Output the [x, y] coordinate of the center of the cell containing the given text.  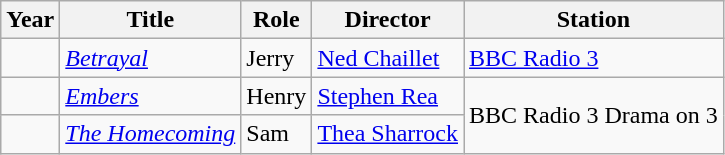
Stephen Rea [388, 96]
The Homecoming [150, 134]
Station [594, 20]
BBC Radio 3 Drama on 3 [594, 115]
Title [150, 20]
Embers [150, 96]
Jerry [276, 58]
Sam [276, 134]
Director [388, 20]
Year [30, 20]
Thea Sharrock [388, 134]
Ned Chaillet [388, 58]
Role [276, 20]
BBC Radio 3 [594, 58]
Betrayal [150, 58]
Henry [276, 96]
